Determine the (X, Y) coordinate at the center of the cell enclosing the given text.  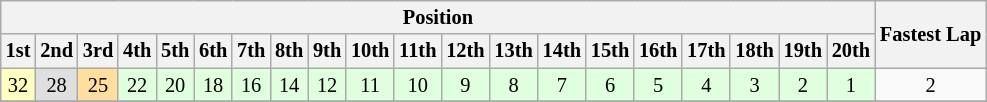
9 (465, 85)
12th (465, 51)
9th (327, 51)
22 (137, 85)
8th (289, 51)
19th (803, 51)
16 (251, 85)
11 (370, 85)
13th (514, 51)
4th (137, 51)
28 (56, 85)
14 (289, 85)
5 (658, 85)
12 (327, 85)
14th (562, 51)
4 (706, 85)
3 (754, 85)
6th (213, 51)
17th (706, 51)
Position (438, 17)
20 (175, 85)
7th (251, 51)
3rd (98, 51)
10th (370, 51)
Fastest Lap (930, 34)
18 (213, 85)
20th (851, 51)
5th (175, 51)
15th (610, 51)
18th (754, 51)
25 (98, 85)
10 (418, 85)
32 (18, 85)
6 (610, 85)
8 (514, 85)
7 (562, 85)
1st (18, 51)
16th (658, 51)
2nd (56, 51)
1 (851, 85)
11th (418, 51)
